Identify which cell holds the provided text, then report its (X, Y) central coordinate. 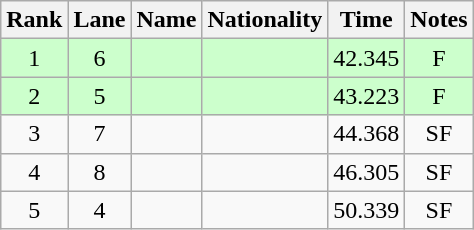
8 (100, 172)
50.339 (366, 210)
2 (34, 96)
43.223 (366, 96)
44.368 (366, 134)
7 (100, 134)
Notes (439, 20)
Time (366, 20)
3 (34, 134)
Rank (34, 20)
Lane (100, 20)
46.305 (366, 172)
6 (100, 58)
1 (34, 58)
42.345 (366, 58)
Nationality (265, 20)
Name (166, 20)
